Return the [x, y] coordinate for the center point of the cell that contains the specified text.  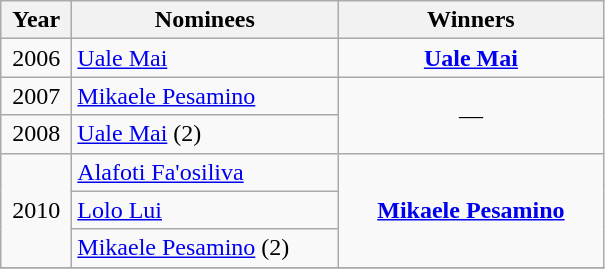
Alafoti Fa'osiliva [205, 172]
2008 [36, 134]
2006 [36, 58]
Nominees [205, 20]
Lolo Lui [205, 210]
2010 [36, 210]
Uale Mai (2) [205, 134]
Year [36, 20]
Winners [471, 20]
Mikaele Pesamino (2) [205, 248]
— [471, 115]
2007 [36, 96]
